Return the (x, y) coordinate for the center point of the cell that contains the specified text.  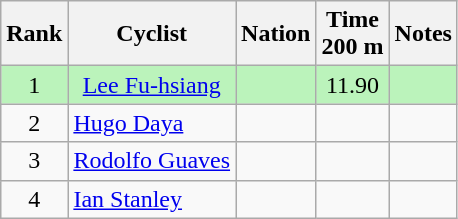
1 (34, 85)
2 (34, 123)
Ian Stanley (152, 199)
11.90 (352, 85)
4 (34, 199)
Rodolfo Guaves (152, 161)
Lee Fu-hsiang (152, 85)
Rank (34, 34)
Cyclist (152, 34)
Time200 m (352, 34)
Notes (423, 34)
Nation (276, 34)
3 (34, 161)
Hugo Daya (152, 123)
